Detect which cell encompasses the target text, then output its [x, y] center coordinate. 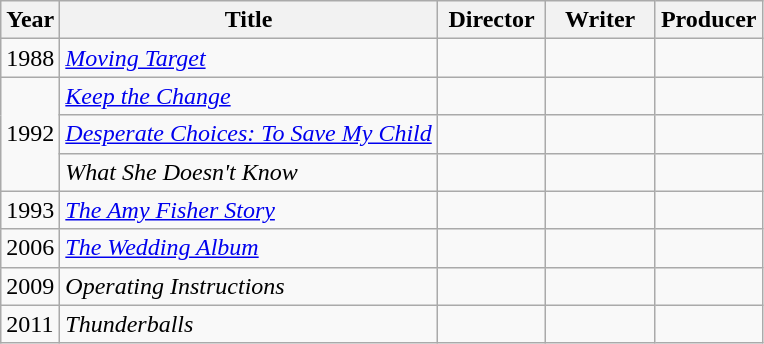
1993 [30, 210]
Thunderballs [248, 324]
The Amy Fisher Story [248, 210]
1992 [30, 134]
Moving Target [248, 58]
1988 [30, 58]
Keep the Change [248, 96]
What She Doesn't Know [248, 172]
Year [30, 20]
2011 [30, 324]
2009 [30, 286]
Operating Instructions [248, 286]
Writer [600, 20]
2006 [30, 248]
Director [492, 20]
Desperate Choices: To Save My Child [248, 134]
The Wedding Album [248, 248]
Title [248, 20]
Producer [708, 20]
